Detect which cell encompasses the target text, then output its (x, y) center coordinate. 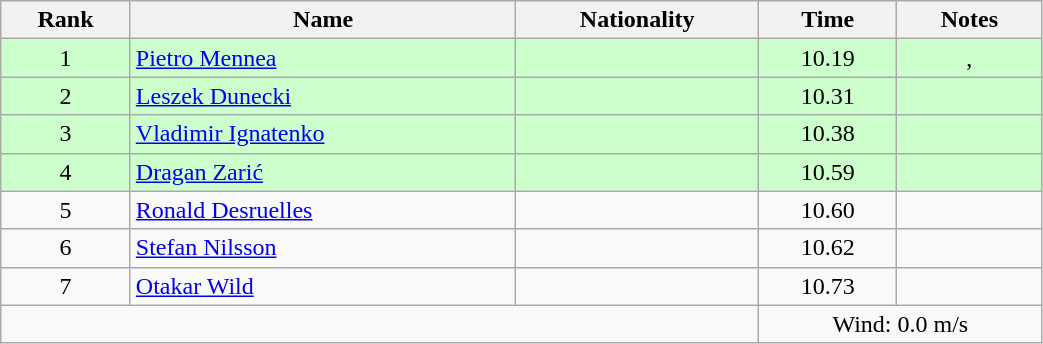
Wind: 0.0 m/s (900, 324)
Otakar Wild (323, 286)
Dragan Zarić (323, 172)
10.60 (828, 210)
10.19 (828, 58)
Leszek Dunecki (323, 96)
10.62 (828, 248)
10.31 (828, 96)
2 (66, 96)
Nationality (638, 20)
4 (66, 172)
, (970, 58)
Vladimir Ignatenko (323, 134)
Rank (66, 20)
10.73 (828, 286)
Time (828, 20)
Stefan Nilsson (323, 248)
10.59 (828, 172)
Pietro Mennea (323, 58)
Ronald Desruelles (323, 210)
Name (323, 20)
5 (66, 210)
7 (66, 286)
Notes (970, 20)
10.38 (828, 134)
6 (66, 248)
3 (66, 134)
1 (66, 58)
